For the text-containing cell, return its midpoint in (x, y) coordinate format. 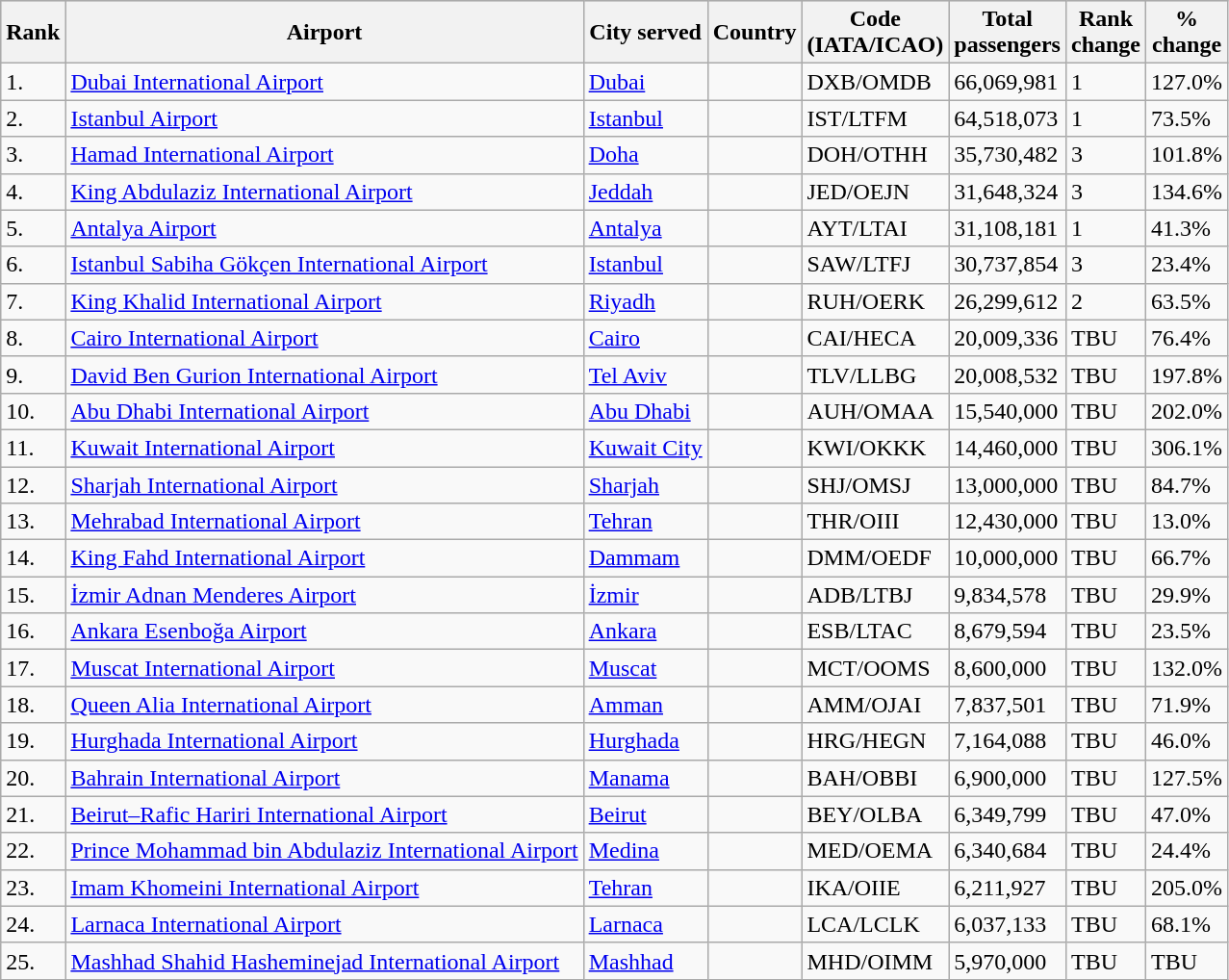
Bahrain International Airport (324, 778)
DMM/OEDF (876, 558)
Code(IATA/ICAO) (876, 33)
SHJ/OMSJ (876, 484)
Beirut (645, 814)
Ankara Esenboğa Airport (324, 632)
14,460,000 (1008, 448)
BAH/OBBI (876, 778)
8,679,594 (1008, 632)
Country (755, 33)
SAW/LTFJ (876, 265)
Hurghada (645, 741)
ESB/LTAC (876, 632)
5,970,000 (1008, 961)
CAI/HECA (876, 338)
15. (33, 595)
41.3% (1188, 228)
MCT/OOMS (876, 668)
205.0% (1188, 888)
İzmir Adnan Menderes Airport (324, 595)
DOH/OTHH (876, 155)
306.1% (1188, 448)
Dubai (645, 82)
Totalpassengers (1008, 33)
5. (33, 228)
Doha (645, 155)
2 (1105, 301)
Queen Alia International Airport (324, 705)
RUH/OERK (876, 301)
Mashhad (645, 961)
18. (33, 705)
David Ben Gurion International Airport (324, 374)
14. (33, 558)
İzmir (645, 595)
26,299,612 (1008, 301)
8. (33, 338)
6,900,000 (1008, 778)
9,834,578 (1008, 595)
76.4% (1188, 338)
Sharjah (645, 484)
HRG/HEGN (876, 741)
64,518,073 (1008, 118)
Dammam (645, 558)
MED/OEMA (876, 851)
20,008,532 (1008, 374)
Larnaca International Airport (324, 924)
7. (33, 301)
IST/LTFM (876, 118)
24. (33, 924)
13. (33, 522)
20,009,336 (1008, 338)
KWI/OKKK (876, 448)
101.8% (1188, 155)
11. (33, 448)
Mashhad Shahid Hasheminejad International Airport (324, 961)
Prince Mohammad bin Abdulaziz International Airport (324, 851)
21. (33, 814)
23.5% (1188, 632)
31,648,324 (1008, 192)
Istanbul Sabiha Gökçen International Airport (324, 265)
17. (33, 668)
31,108,181 (1008, 228)
Muscat (645, 668)
Imam Khomeini International Airport (324, 888)
LCA/LCLK (876, 924)
8,600,000 (1008, 668)
24.4% (1188, 851)
Rankchange (1105, 33)
127.5% (1188, 778)
Mehrabad International Airport (324, 522)
Beirut–Rafic Hariri International Airport (324, 814)
King Abdulaziz International Airport (324, 192)
15,540,000 (1008, 411)
127.0% (1188, 82)
35,730,482 (1008, 155)
King Fahd International Airport (324, 558)
66,069,981 (1008, 82)
25. (33, 961)
DXB/OMDB (876, 82)
29.9% (1188, 595)
46.0% (1188, 741)
6,349,799 (1008, 814)
7,164,088 (1008, 741)
2. (33, 118)
Abu Dhabi International Airport (324, 411)
TLV/LLBG (876, 374)
ADB/LTBJ (876, 595)
King Khalid International Airport (324, 301)
THR/OIII (876, 522)
6,037,133 (1008, 924)
6,340,684 (1008, 851)
Antalya Airport (324, 228)
66.7% (1188, 558)
JED/OEJN (876, 192)
AUH/OMAA (876, 411)
Muscat International Airport (324, 668)
City served (645, 33)
Ankara (645, 632)
132.0% (1188, 668)
84.7% (1188, 484)
9. (33, 374)
63.5% (1188, 301)
12. (33, 484)
AMM/OJAI (876, 705)
Airport (324, 33)
16. (33, 632)
47.0% (1188, 814)
6. (33, 265)
Tel Aviv (645, 374)
12,430,000 (1008, 522)
23. (33, 888)
20. (33, 778)
Kuwait City (645, 448)
7,837,501 (1008, 705)
68.1% (1188, 924)
10. (33, 411)
1. (33, 82)
%change (1188, 33)
Kuwait International Airport (324, 448)
Medina (645, 851)
4. (33, 192)
Hurghada International Airport (324, 741)
AYT/LTAI (876, 228)
MHD/OIMM (876, 961)
134.6% (1188, 192)
10,000,000 (1008, 558)
Istanbul Airport (324, 118)
Larnaca (645, 924)
19. (33, 741)
Riyadh (645, 301)
23.4% (1188, 265)
Jeddah (645, 192)
Hamad International Airport (324, 155)
Amman (645, 705)
13.0% (1188, 522)
Cairo (645, 338)
Rank (33, 33)
IKA/OIIE (876, 888)
Manama (645, 778)
6,211,927 (1008, 888)
73.5% (1188, 118)
Dubai International Airport (324, 82)
22. (33, 851)
3. (33, 155)
71.9% (1188, 705)
197.8% (1188, 374)
Abu Dhabi (645, 411)
202.0% (1188, 411)
Cairo International Airport (324, 338)
BEY/OLBA (876, 814)
13,000,000 (1008, 484)
Antalya (645, 228)
Sharjah International Airport (324, 484)
30,737,854 (1008, 265)
